Return [x, y] of the center of cell containing provided text 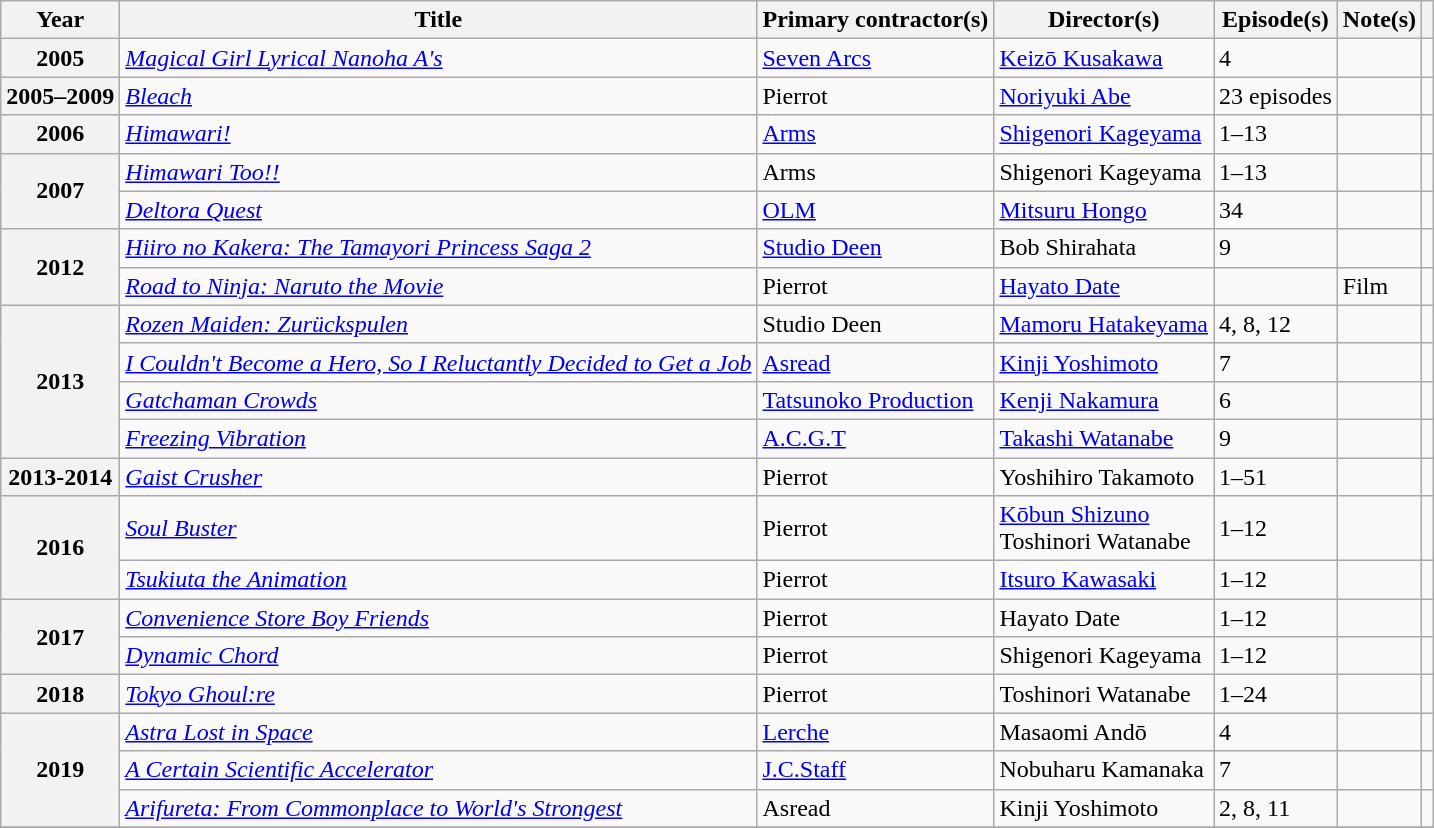
OLM [876, 210]
Bob Shirahata [1104, 248]
Freezing Vibration [438, 438]
Nobuharu Kamanaka [1104, 770]
Note(s) [1379, 20]
Himawari Too!! [438, 172]
Magical Girl Lyrical Nanoha A's [438, 58]
Itsuro Kawasaki [1104, 580]
Kenji Nakamura [1104, 400]
Seven Arcs [876, 58]
Keizō Kusakawa [1104, 58]
Bleach [438, 96]
Kōbun ShizunoToshinori Watanabe [1104, 528]
Takashi Watanabe [1104, 438]
A.C.G.T [876, 438]
2012 [60, 267]
Title [438, 20]
Film [1379, 286]
Arifureta: From Commonplace to World's Strongest [438, 808]
Lerche [876, 732]
2005–2009 [60, 96]
Primary contractor(s) [876, 20]
Road to Ninja: Naruto the Movie [438, 286]
Yoshihiro Takamoto [1104, 477]
Rozen Maiden: Zurückspulen [438, 324]
Gatchaman Crowds [438, 400]
2007 [60, 191]
6 [1276, 400]
Gaist Crusher [438, 477]
Hiiro no Kakera: The Tamayori Princess Saga 2 [438, 248]
Episode(s) [1276, 20]
Mitsuru Hongo [1104, 210]
2016 [60, 548]
2, 8, 11 [1276, 808]
Astra Lost in Space [438, 732]
Tatsunoko Production [876, 400]
23 episodes [1276, 96]
2013 [60, 381]
A Certain Scientific Accelerator [438, 770]
Director(s) [1104, 20]
Masaomi Andō [1104, 732]
2013-2014 [60, 477]
Noriyuki Abe [1104, 96]
Dynamic Chord [438, 656]
Tsukiuta the Animation [438, 580]
Convenience Store Boy Friends [438, 618]
Soul Buster [438, 528]
2018 [60, 694]
1–24 [1276, 694]
Toshinori Watanabe [1104, 694]
4, 8, 12 [1276, 324]
1–51 [1276, 477]
I Couldn't Become a Hero, So I Reluctantly Decided to Get a Job [438, 362]
2019 [60, 770]
Year [60, 20]
Tokyo Ghoul:re [438, 694]
Himawari! [438, 134]
Mamoru Hatakeyama [1104, 324]
34 [1276, 210]
2017 [60, 637]
Deltora Quest [438, 210]
2005 [60, 58]
2006 [60, 134]
J.C.Staff [876, 770]
